Locate the cell with the specified text and output its (X, Y) center coordinate. 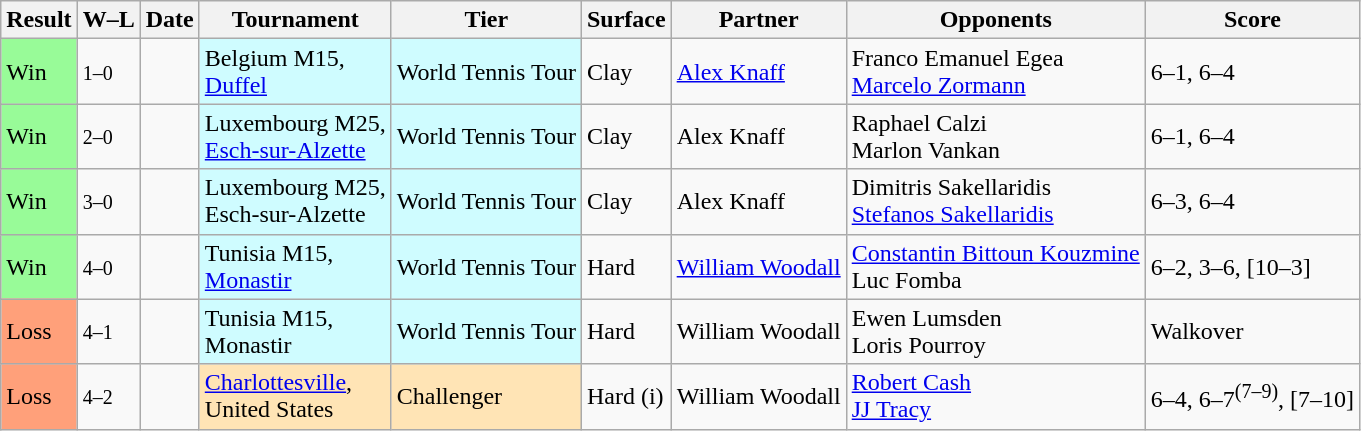
Dimitris Sakellaridis Stefanos Sakellaridis (996, 202)
Ewen Lumsden Loris Pourroy (996, 332)
Franco Emanuel Egea Marcelo Zormann (996, 72)
Partner (758, 20)
Opponents (996, 20)
W–L (108, 20)
Result (39, 20)
Raphael Calzi Marlon Vankan (996, 136)
6–3, 6–4 (1252, 202)
Tier (486, 20)
Score (1252, 20)
2–0 (108, 136)
Date (170, 20)
Constantin Bittoun Kouzmine Luc Fomba (996, 266)
6–2, 3–6, [10–3] (1252, 266)
Surface (626, 20)
4–0 (108, 266)
Hard (i) (626, 396)
3–0 (108, 202)
Tournament (295, 20)
Walkover (1252, 332)
6–4, 6–7(7–9), [7–10] (1252, 396)
Charlottesville,United States (295, 396)
1–0 (108, 72)
Challenger (486, 396)
Belgium M15,Duffel (295, 72)
Robert Cash JJ Tracy (996, 396)
4–2 (108, 396)
4–1 (108, 332)
